Locate the cell with the specified text and output its [X, Y] center coordinate. 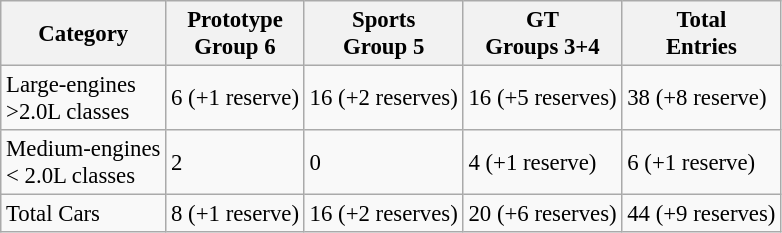
0 [384, 162]
38 (+8 reserve) [702, 98]
20 (+6 reserves) [542, 214]
44 (+9 reserves) [702, 214]
SportsGroup 5 [384, 34]
8 (+1 reserve) [236, 214]
16 (+5 reserves) [542, 98]
Large-engines >2.0L classes [84, 98]
Total Cars [84, 214]
TotalEntries [702, 34]
4 (+1 reserve) [542, 162]
2 [236, 162]
Medium-engines < 2.0L classes [84, 162]
Category [84, 34]
PrototypeGroup 6 [236, 34]
GTGroups 3+4 [542, 34]
